From the cell containing the given text, extract its center point as (X, Y) coordinate. 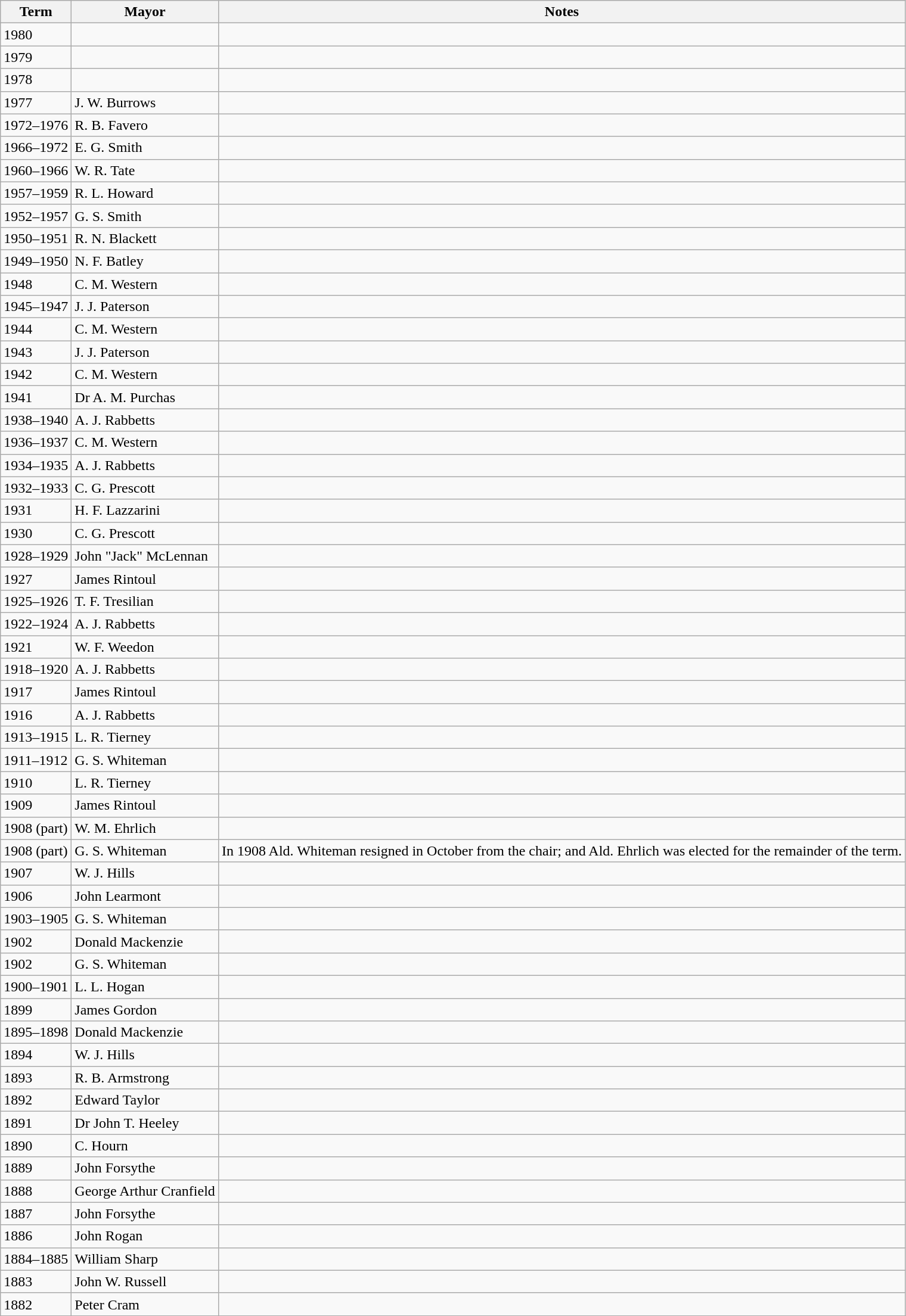
W. R. Tate (145, 170)
1888 (36, 1191)
1892 (36, 1100)
N. F. Batley (145, 261)
William Sharp (145, 1259)
R. B. Armstrong (145, 1078)
1903–1905 (36, 919)
1942 (36, 375)
1934–1935 (36, 465)
G. S. Smith (145, 216)
1899 (36, 1010)
1972–1976 (36, 125)
1913–1915 (36, 738)
Edward Taylor (145, 1100)
1977 (36, 102)
1928–1929 (36, 556)
1938–1940 (36, 420)
R. B. Favero (145, 125)
L. L. Hogan (145, 987)
1979 (36, 57)
1932–1933 (36, 488)
Term (36, 12)
1884–1885 (36, 1259)
1936–1937 (36, 443)
1960–1966 (36, 170)
1893 (36, 1078)
H. F. Lazzarini (145, 511)
1887 (36, 1214)
John "Jack" McLennan (145, 556)
1922–1924 (36, 624)
E. G. Smith (145, 148)
1943 (36, 352)
1945–1947 (36, 307)
C. Hourn (145, 1146)
1930 (36, 533)
1883 (36, 1281)
George Arthur Cranfield (145, 1191)
T. F. Tresilian (145, 601)
1949–1950 (36, 261)
1911–1912 (36, 760)
1925–1926 (36, 601)
1948 (36, 284)
Dr John T. Heeley (145, 1123)
1886 (36, 1236)
1906 (36, 896)
1980 (36, 35)
R. L. Howard (145, 193)
John Rogan (145, 1236)
1931 (36, 511)
Dr A. M. Purchas (145, 397)
1952–1957 (36, 216)
1895–1898 (36, 1032)
R. N. Blackett (145, 238)
1889 (36, 1168)
1941 (36, 397)
J. W. Burrows (145, 102)
1944 (36, 329)
1891 (36, 1123)
W. F. Weedon (145, 646)
1918–1920 (36, 670)
James Gordon (145, 1010)
1921 (36, 646)
1907 (36, 873)
1894 (36, 1055)
1882 (36, 1304)
1927 (36, 578)
1978 (36, 80)
1916 (36, 715)
Peter Cram (145, 1304)
1950–1951 (36, 238)
1966–1972 (36, 148)
1957–1959 (36, 193)
1917 (36, 692)
John Learmont (145, 896)
1900–1901 (36, 987)
W. M. Ehrlich (145, 828)
John W. Russell (145, 1281)
1909 (36, 805)
1910 (36, 783)
Notes (561, 12)
In 1908 Ald. Whiteman resigned in October from the chair; and Ald. Ehrlich was elected for the remainder of the term. (561, 851)
Mayor (145, 12)
1890 (36, 1146)
